Scan for the cell matching the given text and deliver its (X, Y) coordinate at center. 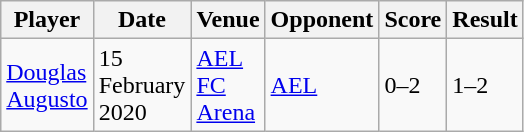
Result (485, 20)
AEL FC Arena (228, 85)
15 February 2020 (142, 85)
0–2 (413, 85)
Douglas Augusto (47, 85)
Venue (228, 20)
Opponent (322, 20)
Player (47, 20)
Score (413, 20)
1–2 (485, 85)
Date (142, 20)
AEL (322, 85)
